Locate the cell with the specified text and output its (X, Y) center coordinate. 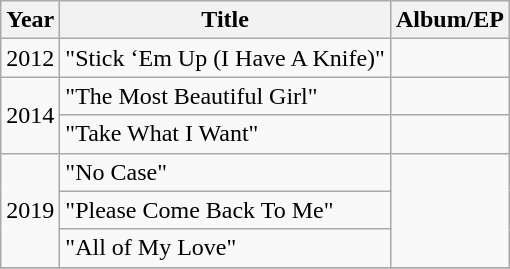
2019 (30, 210)
2014 (30, 115)
"The Most Beautiful Girl" (226, 96)
Album/EP (450, 20)
"Please Come Back To Me" (226, 210)
"Take What I Want" (226, 134)
"All of My Love" (226, 248)
2012 (30, 58)
Title (226, 20)
"Stick ‘Em Up (I Have A Knife)" (226, 58)
"No Case" (226, 172)
Year (30, 20)
